Output the [X, Y] coordinate of the center of the cell containing the given text.  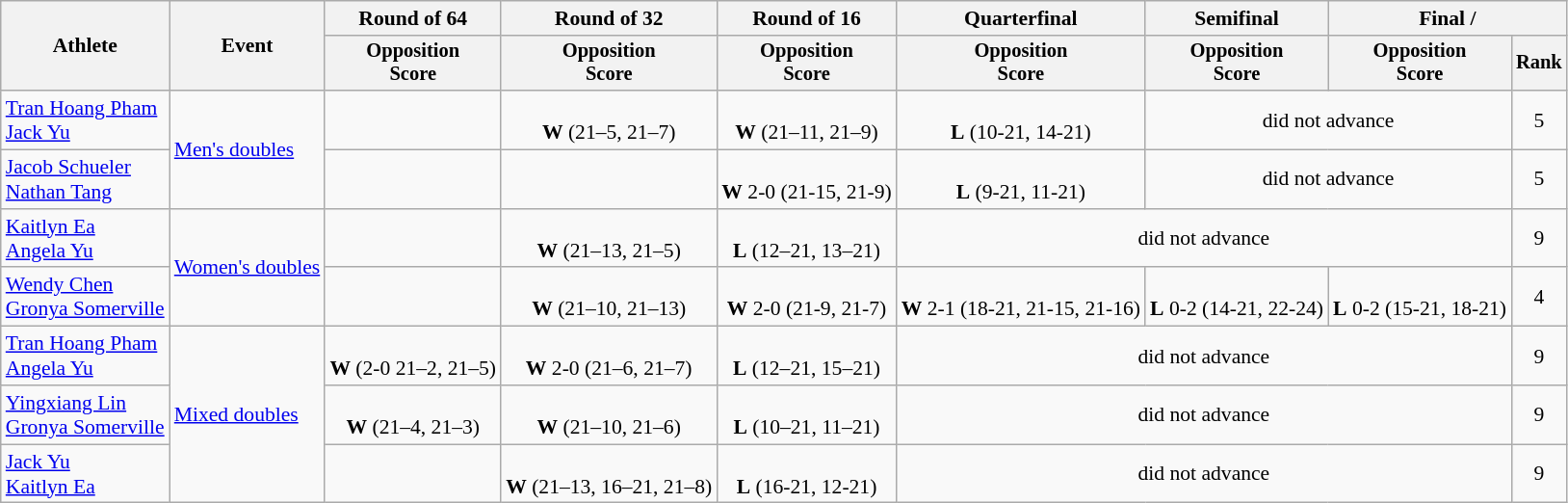
W (21–13, 16–21, 21–8) [609, 474]
W 2-1 (18-21, 21-15, 21-16) [1021, 297]
4 [1539, 297]
Athlete [85, 46]
Men's doubles [248, 149]
L (12–21, 13–21) [806, 239]
W (21–13, 21–5) [609, 239]
W (21–5, 21–7) [609, 119]
Final / [1448, 18]
Event [248, 46]
W (2-0 21–2, 21–5) [412, 357]
Kaitlyn EaAngela Yu [85, 239]
Mixed doubles [248, 414]
W 2-0 (21-9, 21-7) [806, 297]
Wendy ChenGronya Somerville [85, 297]
Tran Hoang PhamJack Yu [85, 119]
L 0-2 (14-21, 22-24) [1237, 297]
L (16-21, 12-21) [806, 474]
W (21–10, 21–13) [609, 297]
Jack YuKaitlyn Ea [85, 474]
L 0-2 (15-21, 18-21) [1420, 297]
Jacob SchuelerNathan Tang [85, 179]
W (21–11, 21–9) [806, 119]
Yingxiang LinGronya Somerville [85, 414]
L (9-21, 11-21) [1021, 179]
W 2-0 (21–6, 21–7) [609, 357]
W (21–4, 21–3) [412, 414]
Round of 64 [412, 18]
Round of 32 [609, 18]
L (12–21, 15–21) [806, 357]
L (10–21, 11–21) [806, 414]
Semifinal [1237, 18]
W 2-0 (21-15, 21-9) [806, 179]
W (21–10, 21–6) [609, 414]
Tran Hoang PhamAngela Yu [85, 357]
L (10-21, 14-21) [1021, 119]
Women's doubles [248, 268]
Quarterfinal [1021, 18]
Round of 16 [806, 18]
Rank [1539, 64]
